Search for the cell housing the specified text and yield its [X, Y] center coordinate. 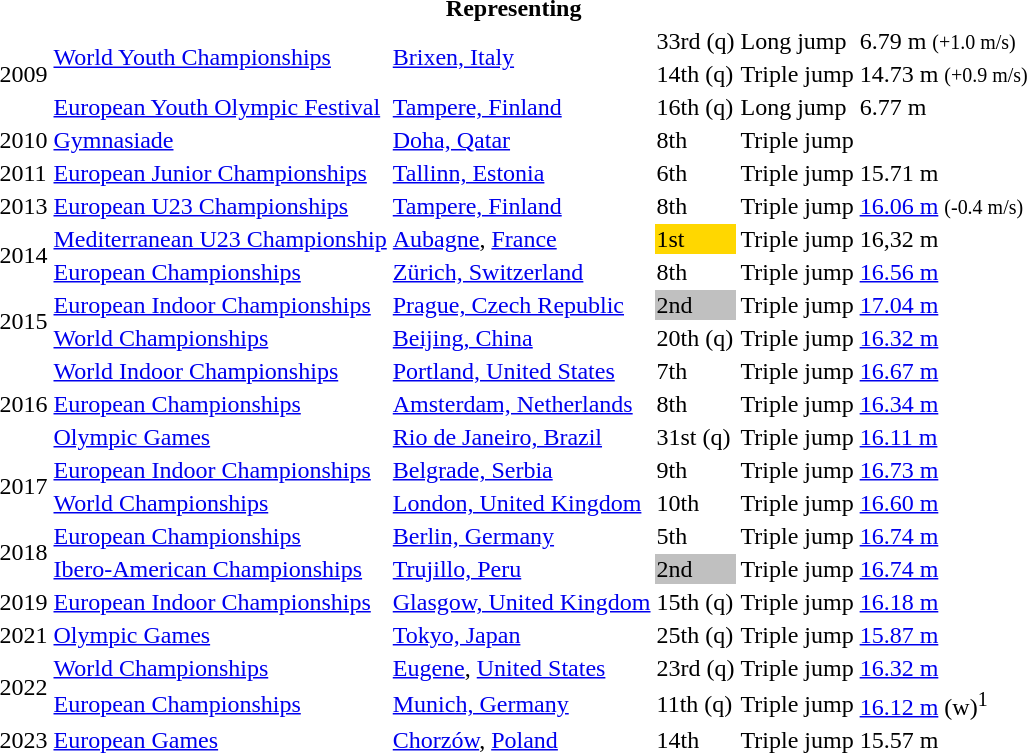
Munich, Germany [522, 704]
20th (q) [696, 338]
10th [696, 503]
Ibero-American Championships [220, 569]
Prague, Czech Republic [522, 305]
European Youth Olympic Festival [220, 107]
25th (q) [696, 635]
15th (q) [696, 602]
Portland, United States [522, 371]
33rd (q) [696, 41]
9th [696, 470]
7th [696, 371]
World Indoor Championships [220, 371]
London, United Kingdom [522, 503]
Rio de Janeiro, Brazil [522, 437]
Berlin, Germany [522, 536]
Brixen, Italy [522, 58]
14th (q) [696, 74]
Gymnasiade [220, 140]
World Youth Championships [220, 58]
Eugene, United States [522, 668]
Doha, Qatar [522, 140]
Belgrade, Serbia [522, 470]
23rd (q) [696, 668]
6th [696, 173]
31st (q) [696, 437]
16th (q) [696, 107]
Trujillo, Peru [522, 569]
Aubagne, France [522, 239]
Amsterdam, Netherlands [522, 404]
European Junior Championships [220, 173]
Beijing, China [522, 338]
Zürich, Switzerland [522, 272]
Mediterranean U23 Championship [220, 239]
Tallinn, Estonia [522, 173]
5th [696, 536]
European U23 Championships [220, 206]
Glasgow, United Kingdom [522, 602]
11th (q) [696, 704]
Tokyo, Japan [522, 635]
1st [696, 239]
